Search for the cell housing the specified text and yield its [x, y] center coordinate. 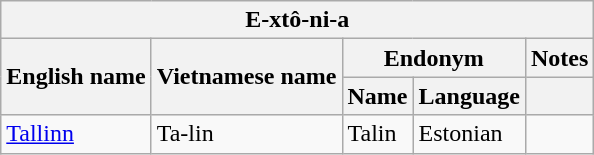
Name [378, 96]
Notes [559, 58]
English name [76, 77]
Estonian [469, 134]
Language [469, 96]
E-xtô-ni-a [298, 20]
Ta-lin [246, 134]
Tallinn [76, 134]
Talin [378, 134]
Endonym [434, 58]
Vietnamese name [246, 77]
